Detect which cell encompasses the target text, then output its (X, Y) center coordinate. 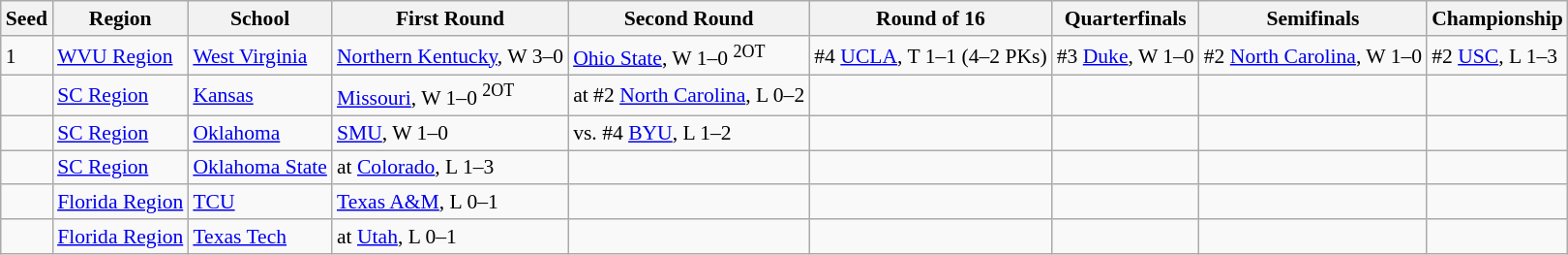
Oklahoma State (259, 168)
Ohio State, W 1–0 2OT (689, 56)
#2 North Carolina, W 1–0 (1312, 56)
#2 USC, L 1–3 (1497, 56)
1 (27, 56)
Semifinals (1312, 18)
Oklahoma (259, 133)
TCU (259, 203)
Texas A&M, L 0–1 (450, 203)
at Utah, L 0–1 (450, 237)
Texas Tech (259, 237)
vs. #4 BYU, L 1–2 (689, 133)
Seed (27, 18)
Northern Kentucky, W 3–0 (450, 56)
West Virginia (259, 56)
SMU, W 1–0 (450, 133)
#3 Duke, W 1–0 (1126, 56)
#4 UCLA, T 1–1 (4–2 PKs) (930, 56)
Missouri, W 1–0 2OT (450, 95)
Region (120, 18)
WVU Region (120, 56)
Quarterfinals (1126, 18)
Second Round (689, 18)
Kansas (259, 95)
School (259, 18)
Championship (1497, 18)
Round of 16 (930, 18)
at Colorado, L 1–3 (450, 168)
First Round (450, 18)
at #2 North Carolina, L 0–2 (689, 95)
